Pinpoint the cell where the given text exists, returning its (x, y) midpoint coordinate. 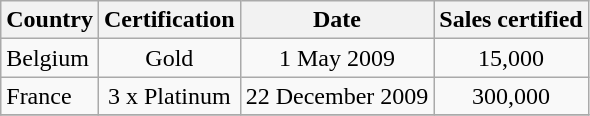
22 December 2009 (337, 96)
France (50, 96)
Gold (169, 58)
Date (337, 20)
3 x Platinum (169, 96)
Certification (169, 20)
1 May 2009 (337, 58)
300,000 (511, 96)
Country (50, 20)
Sales certified (511, 20)
15,000 (511, 58)
Belgium (50, 58)
